Identify which cell holds the provided text, then report its [x, y] central coordinate. 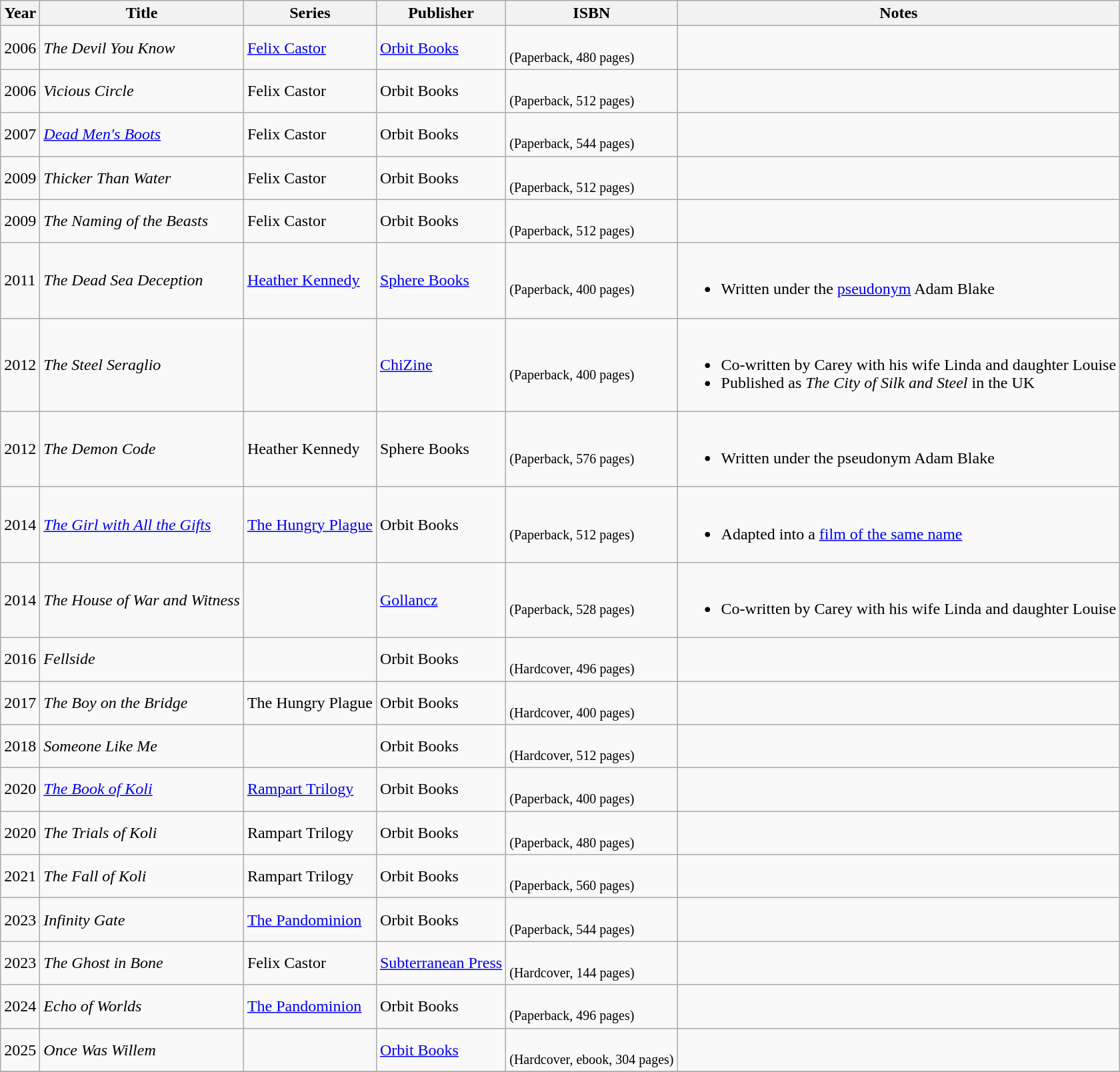
Publisher [441, 13]
Co-written by Carey with his wife Linda and daughter Louise [899, 600]
(Paperback, 560 pages) [592, 876]
(Paperback, 528 pages) [592, 600]
(Hardcover, 512 pages) [592, 747]
2018 [20, 747]
ChiZine [441, 365]
Infinity Gate [142, 920]
(Hardcover, 144 pages) [592, 963]
The Ghost in Bone [142, 963]
The Dead Sea Deception [142, 280]
Series [309, 13]
Thicker Than Water [142, 177]
The Devil You Know [142, 48]
Adapted into a film of the same name [899, 524]
2011 [20, 280]
(Paperback, 496 pages) [592, 1007]
2025 [20, 1049]
Someone Like Me [142, 747]
Year [20, 13]
(Hardcover, 496 pages) [592, 659]
Notes [899, 13]
The Fall of Koli [142, 876]
2017 [20, 703]
Co-written by Carey with his wife Linda and daughter LouisePublished as The City of Silk and Steel in the UK [899, 365]
2016 [20, 659]
Gollancz [441, 600]
Subterranean Press [441, 963]
(Paperback, 576 pages) [592, 449]
The Trials of Koli [142, 833]
2007 [20, 135]
The Demon Code [142, 449]
The House of War and Witness [142, 600]
(Hardcover, 400 pages) [592, 703]
(Hardcover, ebook, 304 pages) [592, 1049]
The Naming of the Beasts [142, 221]
The Boy on the Bridge [142, 703]
2021 [20, 876]
Title [142, 13]
The Book of Koli [142, 789]
Vicious Circle [142, 91]
Fellside [142, 659]
2024 [20, 1007]
The Steel Seraglio [142, 365]
ISBN [592, 13]
The Girl with All the Gifts [142, 524]
Echo of Worlds [142, 1007]
Dead Men's Boots [142, 135]
Once Was Willem [142, 1049]
